Return the [X, Y] coordinate for the center point of the cell that contains the specified text.  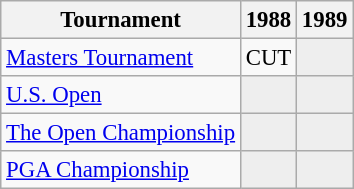
The Open Championship [121, 133]
PGA Championship [121, 170]
1989 [325, 20]
1988 [268, 20]
U.S. Open [121, 95]
Tournament [121, 20]
CUT [268, 58]
Masters Tournament [121, 58]
